Return the [x, y] coordinate for the center point of the cell that contains the specified text.  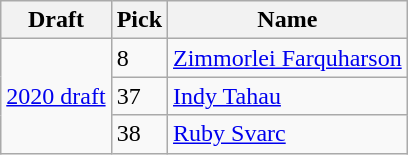
Ruby Svarc [288, 134]
Indy Tahau [288, 96]
8 [139, 58]
2020 draft [56, 96]
Zimmorlei Farquharson [288, 58]
37 [139, 96]
Pick [139, 20]
38 [139, 134]
Name [288, 20]
Draft [56, 20]
